Return the (X, Y) coordinate for the center point of the cell that contains the specified text.  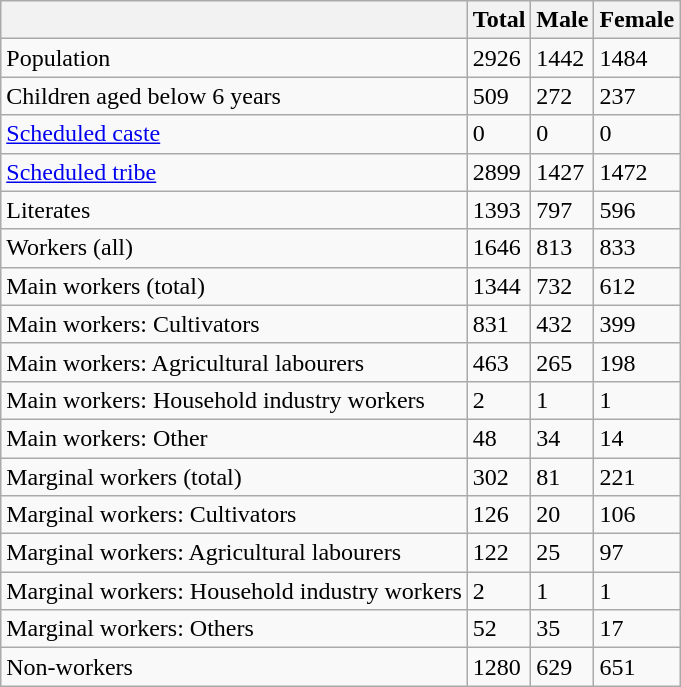
1484 (637, 58)
463 (499, 362)
612 (637, 286)
732 (562, 286)
Male (562, 20)
Main workers: Other (234, 438)
831 (499, 324)
797 (562, 210)
265 (562, 362)
Main workers: Agricultural labourers (234, 362)
Scheduled tribe (234, 172)
52 (499, 629)
509 (499, 96)
Scheduled caste (234, 134)
Children aged below 6 years (234, 96)
17 (637, 629)
1472 (637, 172)
Population (234, 58)
34 (562, 438)
25 (562, 553)
97 (637, 553)
629 (562, 667)
Literates (234, 210)
Main workers (total) (234, 286)
1344 (499, 286)
221 (637, 477)
237 (637, 96)
20 (562, 515)
Marginal workers: Agricultural labourers (234, 553)
Marginal workers (total) (234, 477)
Main workers: Cultivators (234, 324)
2899 (499, 172)
Workers (all) (234, 248)
651 (637, 667)
Main workers: Household industry workers (234, 400)
Non-workers (234, 667)
122 (499, 553)
596 (637, 210)
48 (499, 438)
1427 (562, 172)
Female (637, 20)
126 (499, 515)
302 (499, 477)
399 (637, 324)
106 (637, 515)
81 (562, 477)
Marginal workers: Cultivators (234, 515)
Marginal workers: Others (234, 629)
1646 (499, 248)
Total (499, 20)
1442 (562, 58)
432 (562, 324)
35 (562, 629)
1393 (499, 210)
272 (562, 96)
2926 (499, 58)
833 (637, 248)
1280 (499, 667)
813 (562, 248)
Marginal workers: Household industry workers (234, 591)
14 (637, 438)
198 (637, 362)
